Identify which cell holds the provided text, then report its (x, y) central coordinate. 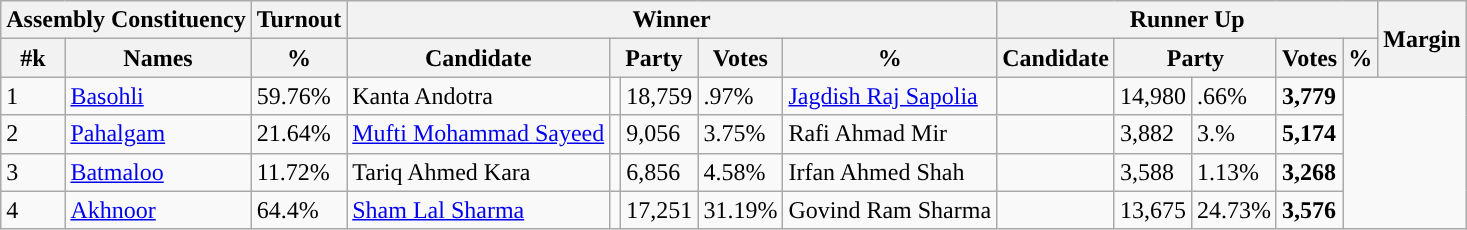
Assembly Constituency (126, 20)
Rafi Ahmad Mir (890, 134)
Akhnoor (158, 210)
6,856 (660, 172)
3,268 (1309, 172)
21.64% (299, 134)
9,056 (660, 134)
Irfan Ahmed Shah (890, 172)
Batmaloo (158, 172)
Winner (672, 20)
Runner Up (1188, 20)
1 (33, 96)
Govind Ram Sharma (890, 210)
Turnout (299, 20)
3.75% (740, 134)
Tariq Ahmed Kara (478, 172)
3,588 (1152, 172)
Sham Lal Sharma (478, 210)
.66% (1234, 96)
3.% (1234, 134)
.97% (740, 96)
3,779 (1309, 96)
1.13% (1234, 172)
3,576 (1309, 210)
13,675 (1152, 210)
Margin (1422, 39)
18,759 (660, 96)
5,174 (1309, 134)
Pahalgam (158, 134)
4 (33, 210)
3 (33, 172)
4.58% (740, 172)
2 (33, 134)
Jagdish Raj Sapolia (890, 96)
Basohli (158, 96)
11.72% (299, 172)
64.4% (299, 210)
31.19% (740, 210)
Names (158, 58)
17,251 (660, 210)
59.76% (299, 96)
Kanta Andotra (478, 96)
14,980 (1152, 96)
24.73% (1234, 210)
3,882 (1152, 134)
#k (33, 58)
Mufti Mohammad Sayeed (478, 134)
